Extract the (X, Y) coordinate from the center of the cell holding the provided text.  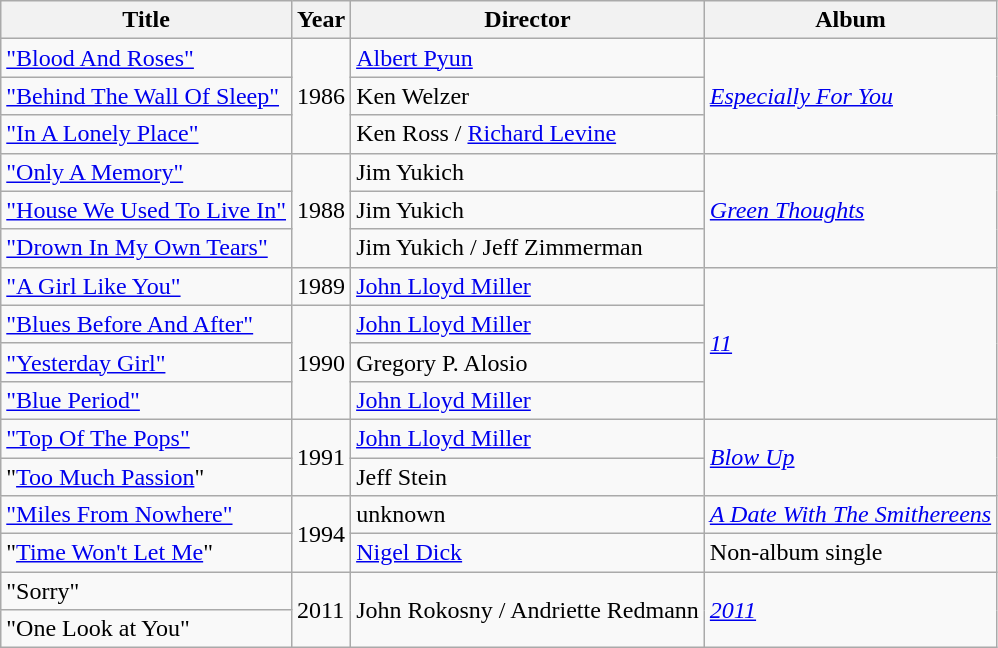
"Only A Memory" (146, 172)
Albert Pyun (528, 58)
Nigel Dick (528, 553)
"Blues Before And After" (146, 324)
unknown (528, 515)
1986 (322, 96)
Year (322, 20)
"Sorry" (146, 591)
A Date With The Smithereens (850, 515)
Gregory P. Alosio (528, 362)
Title (146, 20)
1989 (322, 286)
"Blue Period" (146, 400)
John Rokosny / Andriette Redmann (528, 610)
"Miles From Nowhere" (146, 515)
Blow Up (850, 457)
"Behind The Wall Of Sleep" (146, 96)
Especially For You (850, 96)
"House We Used To Live In" (146, 210)
"Top Of The Pops" (146, 438)
"Too Much Passion" (146, 477)
"Blood And Roses" (146, 58)
"One Look at You" (146, 629)
Jeff Stein (528, 477)
Ken Welzer (528, 96)
1994 (322, 534)
1991 (322, 457)
Jim Yukich / Jeff Zimmerman (528, 248)
Ken Ross / Richard Levine (528, 134)
Album (850, 20)
"Time Won't Let Me" (146, 553)
"A Girl Like You" (146, 286)
"In A Lonely Place" (146, 134)
11 (850, 343)
1990 (322, 362)
Green Thoughts (850, 210)
Non-album single (850, 553)
Director (528, 20)
"Drown In My Own Tears" (146, 248)
1988 (322, 210)
"Yesterday Girl" (146, 362)
